Find where the given text appears and provide that cell's center as (X, Y) coordinate. 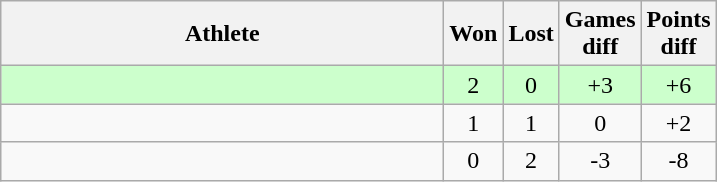
Won (474, 34)
+2 (678, 123)
Athlete (222, 34)
-8 (678, 161)
+3 (600, 85)
+6 (678, 85)
Gamesdiff (600, 34)
Pointsdiff (678, 34)
-3 (600, 161)
Lost (531, 34)
